Identify which cell holds the provided text, then report its (x, y) central coordinate. 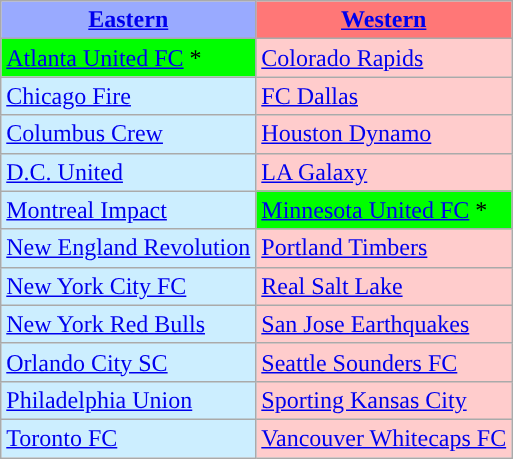
Real Salt Lake (384, 286)
Toronto FC (128, 438)
Eastern (128, 20)
Chicago Fire (128, 96)
Atlanta United FC * (128, 58)
Montreal Impact (128, 210)
New York Red Bulls (128, 324)
New York City FC (128, 286)
New England Revolution (128, 248)
Colorado Rapids (384, 58)
D.C. United (128, 172)
FC Dallas (384, 96)
Columbus Crew (128, 134)
Philadelphia Union (128, 400)
Orlando City SC (128, 362)
Vancouver Whitecaps FC (384, 438)
Western (384, 20)
San Jose Earthquakes (384, 324)
Sporting Kansas City (384, 400)
Portland Timbers (384, 248)
Houston Dynamo (384, 134)
Minnesota United FC * (384, 210)
LA Galaxy (384, 172)
Seattle Sounders FC (384, 362)
